Pinpoint the cell where the given text exists, returning its (x, y) midpoint coordinate. 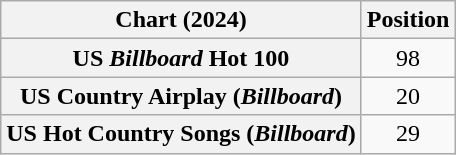
Chart (2024) (181, 20)
US Billboard Hot 100 (181, 58)
98 (408, 58)
US Hot Country Songs (Billboard) (181, 134)
Position (408, 20)
20 (408, 96)
29 (408, 134)
US Country Airplay (Billboard) (181, 96)
